Search for the cell housing the specified text and yield its [x, y] center coordinate. 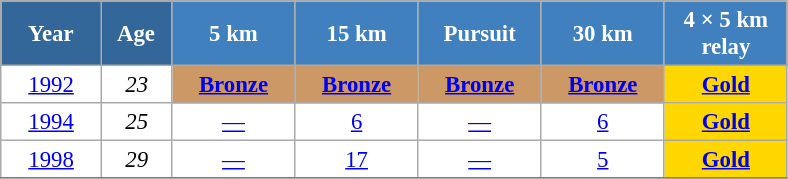
1994 [52, 122]
30 km [602, 34]
5 [602, 160]
23 [136, 85]
15 km [356, 34]
29 [136, 160]
5 km [234, 34]
25 [136, 122]
Pursuit [480, 34]
17 [356, 160]
1992 [52, 85]
Age [136, 34]
Year [52, 34]
1998 [52, 160]
4 × 5 km relay [726, 34]
